Determine the [X, Y] coordinate at the center of the cell enclosing the given text.  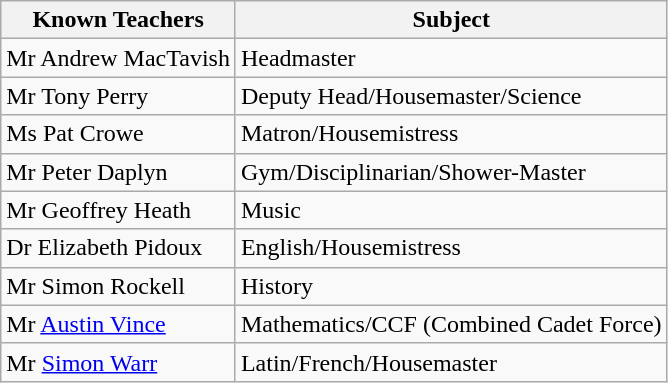
Mr Geoffrey Heath [118, 210]
Mr Simon Rockell [118, 286]
History [451, 286]
Headmaster [451, 58]
Ms Pat Crowe [118, 134]
Known Teachers [118, 20]
Subject [451, 20]
Gym/Disciplinarian/Shower-Master [451, 172]
Latin/French/Housemaster [451, 362]
Matron/Housemistress [451, 134]
Mr Peter Daplyn [118, 172]
English/Housemistress [451, 248]
Mr Andrew MacTavish [118, 58]
Mr Austin Vince [118, 324]
Mr Tony Perry [118, 96]
Music [451, 210]
Deputy Head/Housemaster/Science [451, 96]
Mathematics/CCF (Combined Cadet Force) [451, 324]
Mr Simon Warr [118, 362]
Dr Elizabeth Pidoux [118, 248]
